Search for the cell housing the specified text and yield its (X, Y) center coordinate. 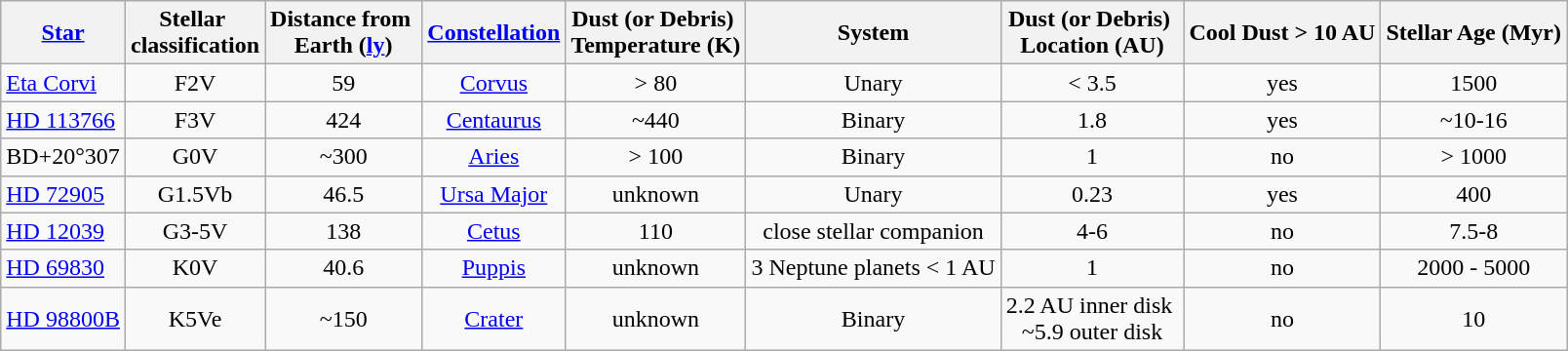
46.5 (343, 194)
Stellar classification (195, 33)
~150 (343, 318)
Aries (493, 157)
< 3.5 (1092, 83)
Dust (or Debris) Location (AU) (1092, 33)
G1.5Vb (195, 194)
110 (655, 231)
HD 69830 (63, 268)
59 (343, 83)
G0V (195, 157)
G3-5V (195, 231)
> 100 (655, 157)
Cetus (493, 231)
> 80 (655, 83)
K5Ve (195, 318)
2.2 AU inner disk ~5.9 outer disk (1092, 318)
HD 12039 (63, 231)
Corvus (493, 83)
Cool Dust > 10 AU (1282, 33)
0.23 (1092, 194)
~10-16 (1474, 120)
Stellar Age (Myr) (1474, 33)
400 (1474, 194)
F2V (195, 83)
1500 (1474, 83)
7.5-8 (1474, 231)
HD 72905 (63, 194)
1.8 (1092, 120)
~440 (655, 120)
Dust (or Debris) Temperature (K) (655, 33)
40.6 (343, 268)
> 1000 (1474, 157)
138 (343, 231)
3 Neptune planets < 1 AU (874, 268)
K0V (195, 268)
Centaurus (493, 120)
BD+20°307 (63, 157)
Crater (493, 318)
System (874, 33)
Star (63, 33)
Distance from Earth (ly) (343, 33)
close stellar companion (874, 231)
2000 - 5000 (1474, 268)
424 (343, 120)
4-6 (1092, 231)
Eta Corvi (63, 83)
Ursa Major (493, 194)
Constellation (493, 33)
HD 113766 (63, 120)
10 (1474, 318)
F3V (195, 120)
~300 (343, 157)
HD 98800B (63, 318)
Puppis (493, 268)
